Identify which cell holds the provided text, then report its [X, Y] central coordinate. 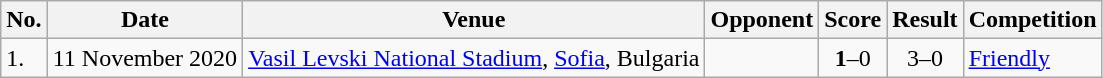
Opponent [762, 20]
Date [144, 20]
11 November 2020 [144, 58]
1. [24, 58]
1–0 [853, 58]
Friendly [1032, 58]
Score [853, 20]
3–0 [925, 58]
Venue [474, 20]
Vasil Levski National Stadium, Sofia, Bulgaria [474, 58]
Result [925, 20]
No. [24, 20]
Competition [1032, 20]
